Search for the cell housing the specified text and yield its [X, Y] center coordinate. 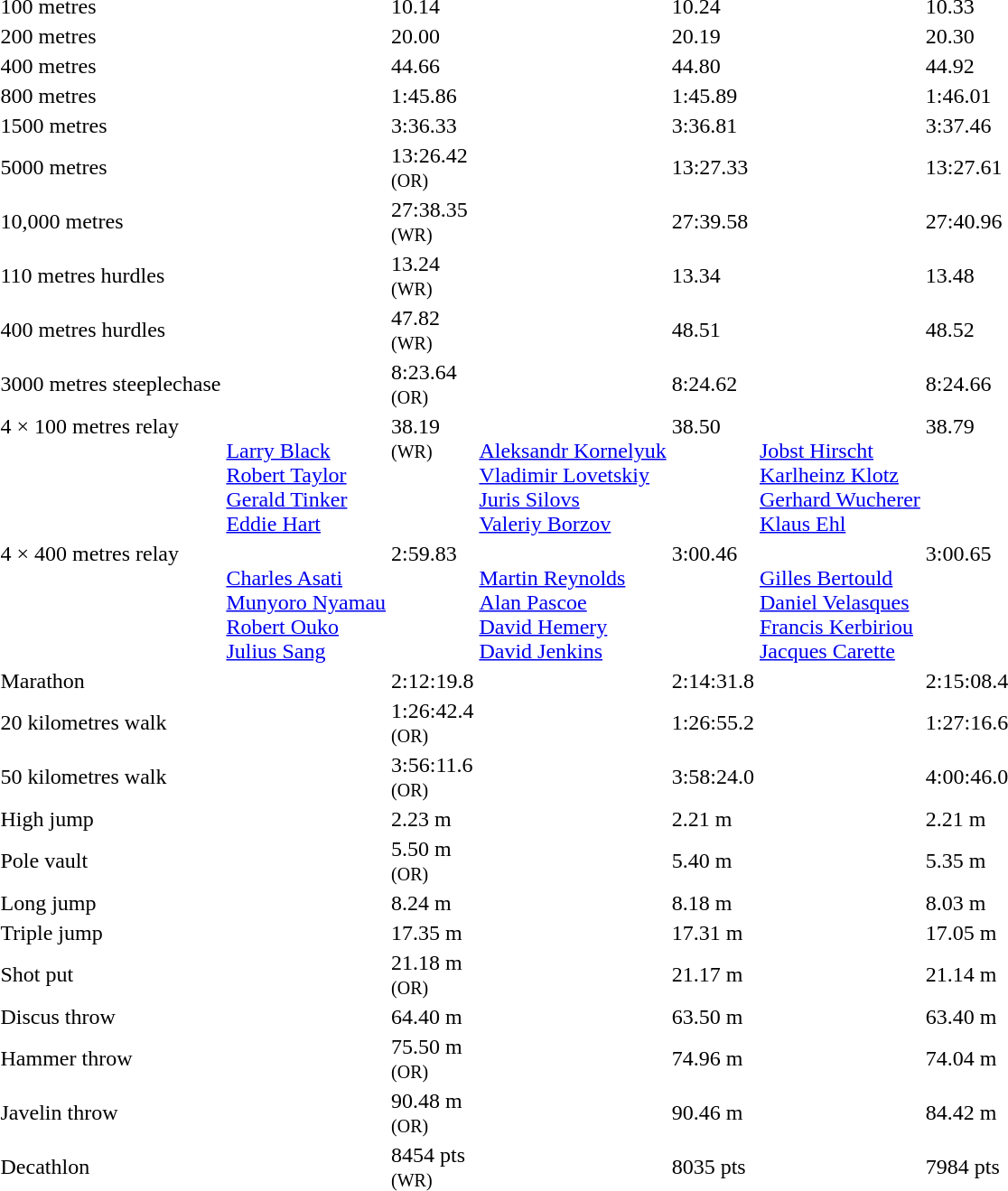
47.82(WR) [433, 330]
2.21 m [713, 819]
17.31 m [713, 933]
63.50 m [713, 1017]
5.50 m(OR) [433, 861]
5.40 m [713, 861]
1:45.89 [713, 96]
3:36.33 [433, 126]
21.18 m(OR) [433, 975]
74.96 m [713, 1058]
8.24 m [433, 903]
Jobst HirschtKarlheinz KlotzGerhard WuchererKlaus Ehl [840, 475]
27:39.58 [713, 222]
44.80 [713, 66]
48.51 [713, 330]
8.18 m [713, 903]
3:56:11.6(OR) [433, 777]
3:58:24.0 [713, 777]
3:00.46 [713, 602]
13.24(WR) [433, 276]
8:23.64(OR) [433, 385]
8:24.62 [713, 385]
90.46 m [713, 1112]
3:36.81 [713, 126]
1:26:55.2 [713, 722]
Martin ReynoldsAlan PascoeDavid HemeryDavid Jenkins [573, 602]
2:59.83 [433, 602]
Aleksandr KornelyukVladimir LovetskiyJuris SilovsValeriy Borzov [573, 475]
2:14:31.8 [713, 681]
2.23 m [433, 819]
13.34 [713, 276]
13:26.42(OR) [433, 168]
1:45.86 [433, 96]
27:38.35(WR) [433, 222]
1:26:42.4(OR) [433, 722]
90.48 m(OR) [433, 1112]
17.35 m [433, 933]
64.40 m [433, 1017]
2:12:19.8 [433, 681]
21.17 m [713, 975]
20.00 [433, 36]
38.19(WR) [433, 475]
44.66 [433, 66]
Charles AsatiMunyoro NyamauRobert OukoJulius Sang [306, 602]
20.19 [713, 36]
Gilles BertouldDaniel VelasquesFrancis KerbiriouJacques Carette [840, 602]
38.50 [713, 475]
Larry BlackRobert TaylorGerald TinkerEddie Hart [306, 475]
75.50 m(OR) [433, 1058]
13:27.33 [713, 168]
